Search for the cell housing the specified text and yield its (x, y) center coordinate. 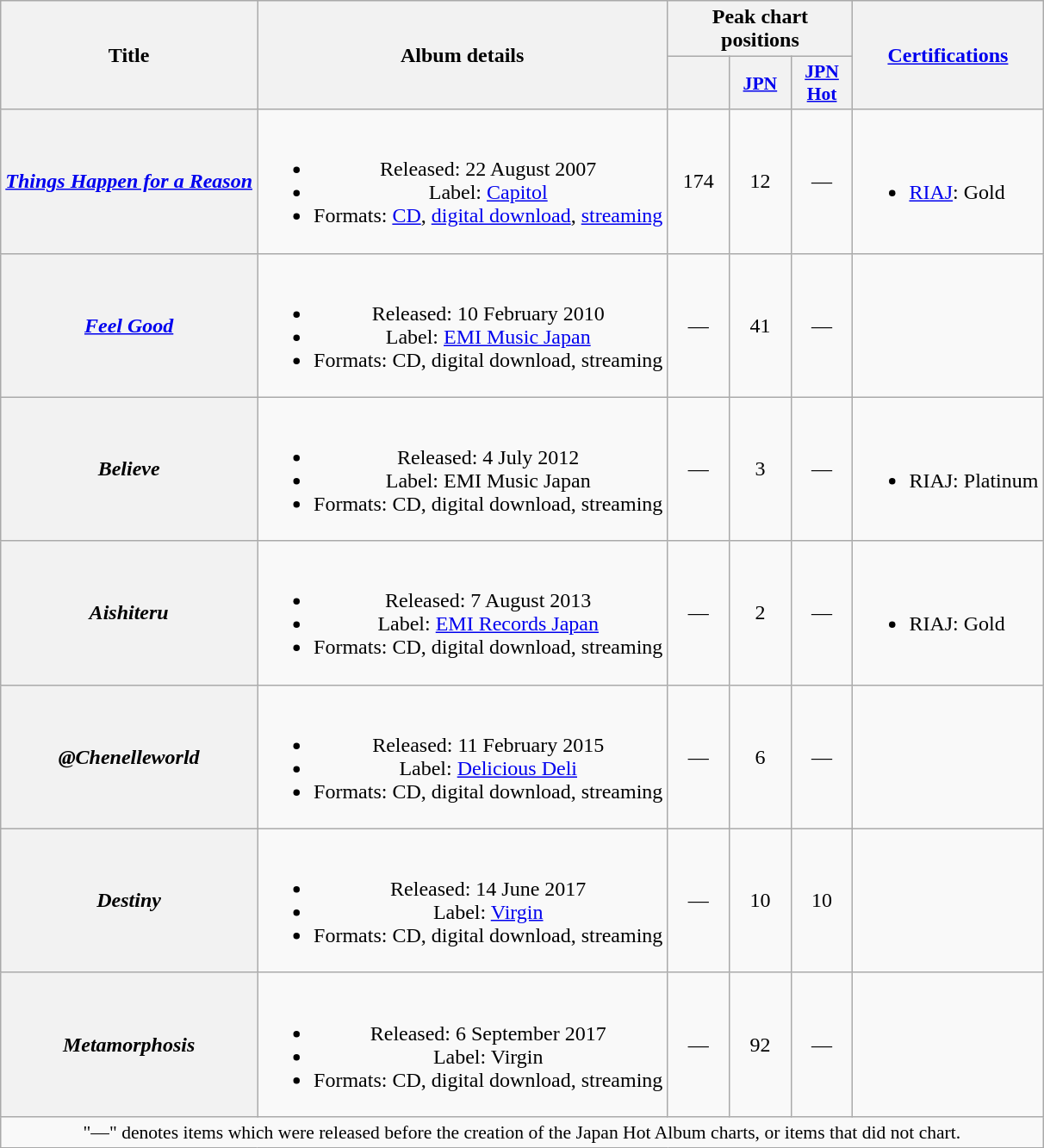
"—" denotes items which were released before the creation of the Japan Hot Album charts, or items that did not chart. (522, 1132)
Released: 6 September 2017 Label: VirginFormats: CD, digital download, streaming (463, 1044)
Released: 4 July 2012Label: EMI Music JapanFormats: CD, digital download, streaming (463, 469)
Title (129, 55)
Feel Good (129, 326)
Metamorphosis (129, 1044)
Believe (129, 469)
Aishiteru (129, 613)
Released: 11 February 2015Label: Delicious DeliFormats: CD, digital download, streaming (463, 756)
174 (699, 181)
92 (761, 1044)
Peak chart positions (760, 29)
12 (761, 181)
Released: 10 February 2010 Label: EMI Music JapanFormats: CD, digital download, streaming (463, 326)
2 (761, 613)
Destiny (129, 901)
RIAJ: Platinum (948, 469)
6 (761, 756)
JPN (761, 83)
Released: 14 June 2017 Label: VirginFormats: CD, digital download, streaming (463, 901)
41 (761, 326)
Certifications (948, 55)
3 (761, 469)
@Chenelleworld (129, 756)
Album details (463, 55)
Released: 22 August 2007Label: CapitolFormats: CD, digital download, streaming (463, 181)
JPNHot (822, 83)
Released: 7 August 2013Label: EMI Records JapanFormats: CD, digital download, streaming (463, 613)
Things Happen for a Reason (129, 181)
